Locate the cell with the specified text and output its [X, Y] center coordinate. 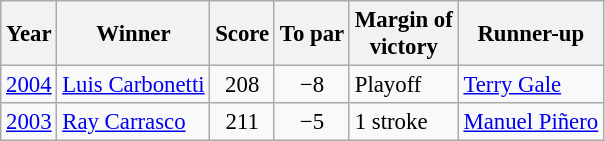
Ray Carrasco [134, 122]
208 [242, 85]
2004 [29, 85]
Score [242, 34]
Terry Gale [530, 85]
To par [312, 34]
Margin ofvictory [404, 34]
1 stroke [404, 122]
Runner-up [530, 34]
Manuel Piñero [530, 122]
2003 [29, 122]
Luis Carbonetti [134, 85]
Winner [134, 34]
−5 [312, 122]
Year [29, 34]
−8 [312, 85]
211 [242, 122]
Playoff [404, 85]
